Detect which cell encompasses the target text, then output its (x, y) center coordinate. 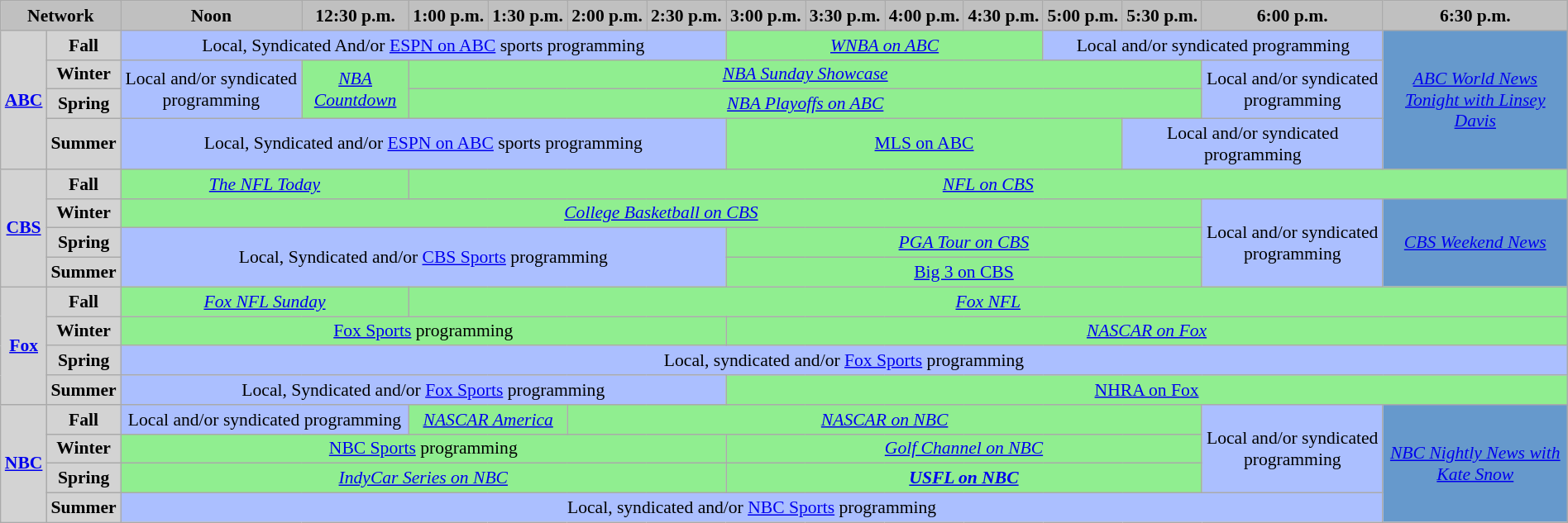
Local, Syndicated And/or ESPN on ABC sports programming (423, 45)
USFL on NBC (964, 478)
6:30 p.m. (1475, 16)
NBA Countdown (356, 89)
Network (61, 16)
NASCAR on NBC (885, 420)
Local, syndicated and/or NBC Sports programming (753, 508)
5:30 p.m. (1162, 16)
Local, syndicated and/or Fox Sports programming (844, 361)
CBS Weekend News (1475, 243)
NBC (24, 464)
1:30 p.m. (528, 16)
Noon (212, 16)
NASCAR America (488, 420)
2:30 p.m. (686, 16)
NHRA on Fox (1146, 390)
NBA Playoffs on ABC (806, 104)
4:30 p.m. (1003, 16)
Fox NFL Sunday (265, 302)
Local, Syndicated and/or CBS Sports programming (423, 258)
CBS (24, 228)
IndyCar Series on NBC (423, 478)
4:00 p.m. (925, 16)
The NFL Today (265, 184)
PGA Tour on CBS (964, 243)
MLS on ABC (925, 144)
NBC Sports programming (423, 449)
ABC World News Tonight with Linsey Davis (1475, 100)
ABC (24, 100)
NFL on CBS (987, 184)
Fox NFL (987, 302)
3:00 p.m. (766, 16)
WNBA on ABC (885, 45)
NBA Sunday Showcase (806, 74)
5:00 p.m. (1083, 16)
1:00 p.m. (448, 16)
Fox (24, 345)
Local, Syndicated and/or ESPN on ABC sports programming (423, 144)
Fox Sports programming (423, 331)
3:30 p.m. (845, 16)
2:00 p.m. (607, 16)
Local, Syndicated and/or Fox Sports programming (423, 390)
NASCAR on Fox (1146, 331)
Big 3 on CBS (964, 273)
Golf Channel on NBC (964, 449)
NBC Nightly News with Kate Snow (1475, 464)
12:30 p.m. (356, 16)
College Basketball on CBS (662, 213)
6:00 p.m. (1292, 16)
